Provide the (x, y) coordinate of the cell's center where the given text is located.  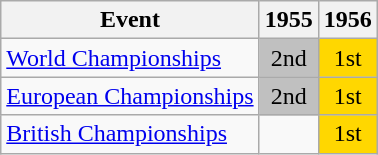
Event (130, 20)
European Championships (130, 96)
1955 (288, 20)
British Championships (130, 134)
1956 (348, 20)
World Championships (130, 58)
